From the cell containing the given text, extract its center point as [X, Y] coordinate. 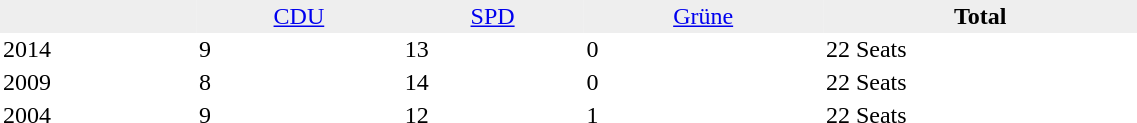
2014 [98, 50]
9 [299, 50]
13 [493, 50]
14 [493, 82]
SPD [493, 16]
Grüne [703, 16]
2009 [98, 82]
CDU [299, 16]
8 [299, 82]
